Determine the (x, y) coordinate at the center of the cell enclosing the given text.  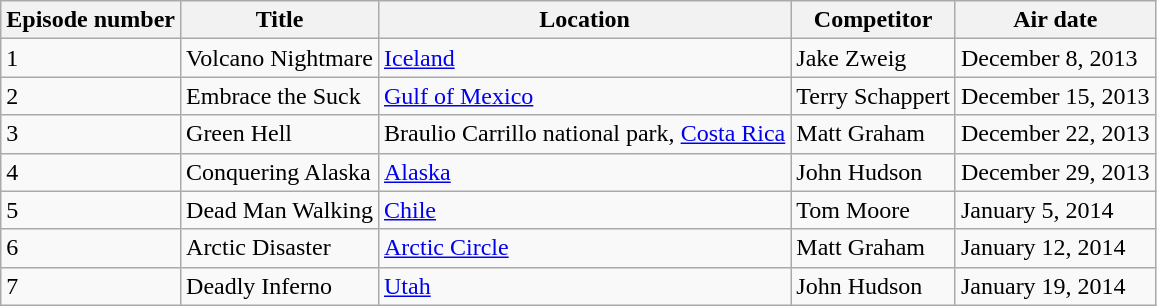
6 (91, 248)
Title (280, 20)
Deadly Inferno (280, 286)
Braulio Carrillo national park, Costa Rica (584, 134)
Gulf of Mexico (584, 96)
Arctic Disaster (280, 248)
1 (91, 58)
Tom Moore (874, 210)
December 8, 2013 (1055, 58)
Utah (584, 286)
Chile (584, 210)
Green Hell (280, 134)
Embrace the Suck (280, 96)
Alaska (584, 172)
December 22, 2013 (1055, 134)
Air date (1055, 20)
Location (584, 20)
Jake Zweig (874, 58)
Arctic Circle (584, 248)
January 5, 2014 (1055, 210)
January 12, 2014 (1055, 248)
December 29, 2013 (1055, 172)
Volcano Nightmare (280, 58)
Conquering Alaska (280, 172)
December 15, 2013 (1055, 96)
7 (91, 286)
5 (91, 210)
Terry Schappert (874, 96)
4 (91, 172)
Iceland (584, 58)
Episode number (91, 20)
2 (91, 96)
Competitor (874, 20)
3 (91, 134)
Dead Man Walking (280, 210)
January 19, 2014 (1055, 286)
